Scan for the cell matching the given text and deliver its [x, y] coordinate at center. 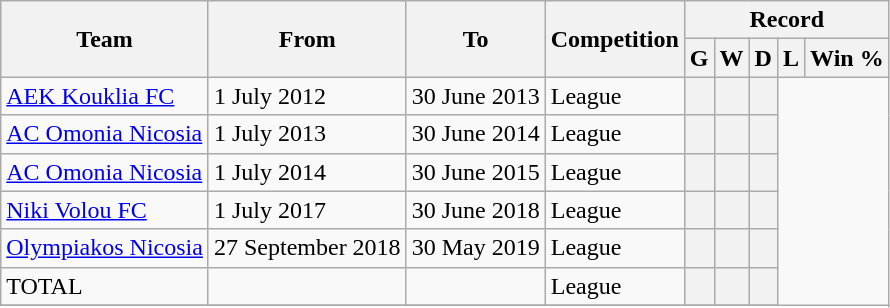
1 July 2012 [307, 96]
30 June 2015 [476, 172]
Win % [848, 58]
1 July 2013 [307, 134]
L [790, 58]
27 September 2018 [307, 248]
Olympiakos Nicosia [105, 248]
G [699, 58]
Niki Volou FC [105, 210]
AEK Kouklia FC [105, 96]
30 June 2018 [476, 210]
Team [105, 39]
D [763, 58]
From [307, 39]
TOTAL [105, 286]
1 July 2014 [307, 172]
30 June 2014 [476, 134]
Competition [614, 39]
Record [786, 20]
30 May 2019 [476, 248]
30 June 2013 [476, 96]
1 July 2017 [307, 210]
W [732, 58]
To [476, 39]
